From the cell containing the given text, extract its center point as [X, Y] coordinate. 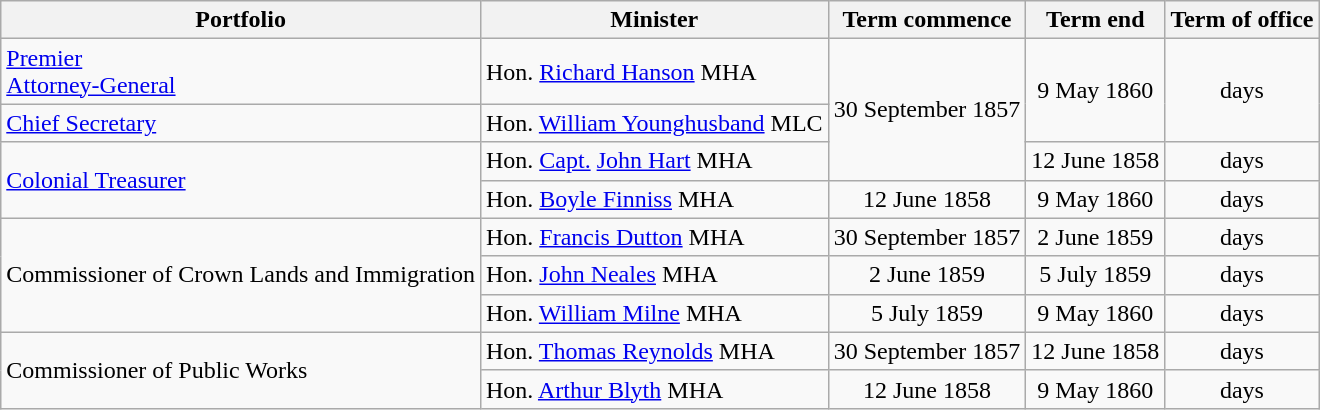
Hon. Boyle Finniss MHA [654, 199]
Commissioner of Public Works [241, 370]
Portfolio [241, 20]
Minister [654, 20]
Chief Secretary [241, 123]
Commissioner of Crown Lands and Immigration [241, 275]
Hon. John Neales MHA [654, 275]
Term end [1096, 20]
Hon. William Milne MHA [654, 313]
Hon. William Younghusband MLC [654, 123]
Term commence [927, 20]
Hon. Thomas Reynolds MHA [654, 351]
Hon. Francis Dutton MHA [654, 237]
Term of office [1242, 20]
Colonial Treasurer [241, 180]
Hon. Arthur Blyth MHA [654, 389]
Hon. Richard Hanson MHA [654, 72]
PremierAttorney-General [241, 72]
Hon. Capt. John Hart MHA [654, 161]
